Provide the [X, Y] coordinate of the cell's center where the given text is located.  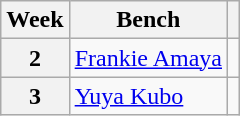
Bench [148, 20]
3 [35, 96]
Week [35, 20]
2 [35, 58]
Frankie Amaya [148, 58]
Yuya Kubo [148, 96]
